Return (X, Y) of the center of cell containing provided text 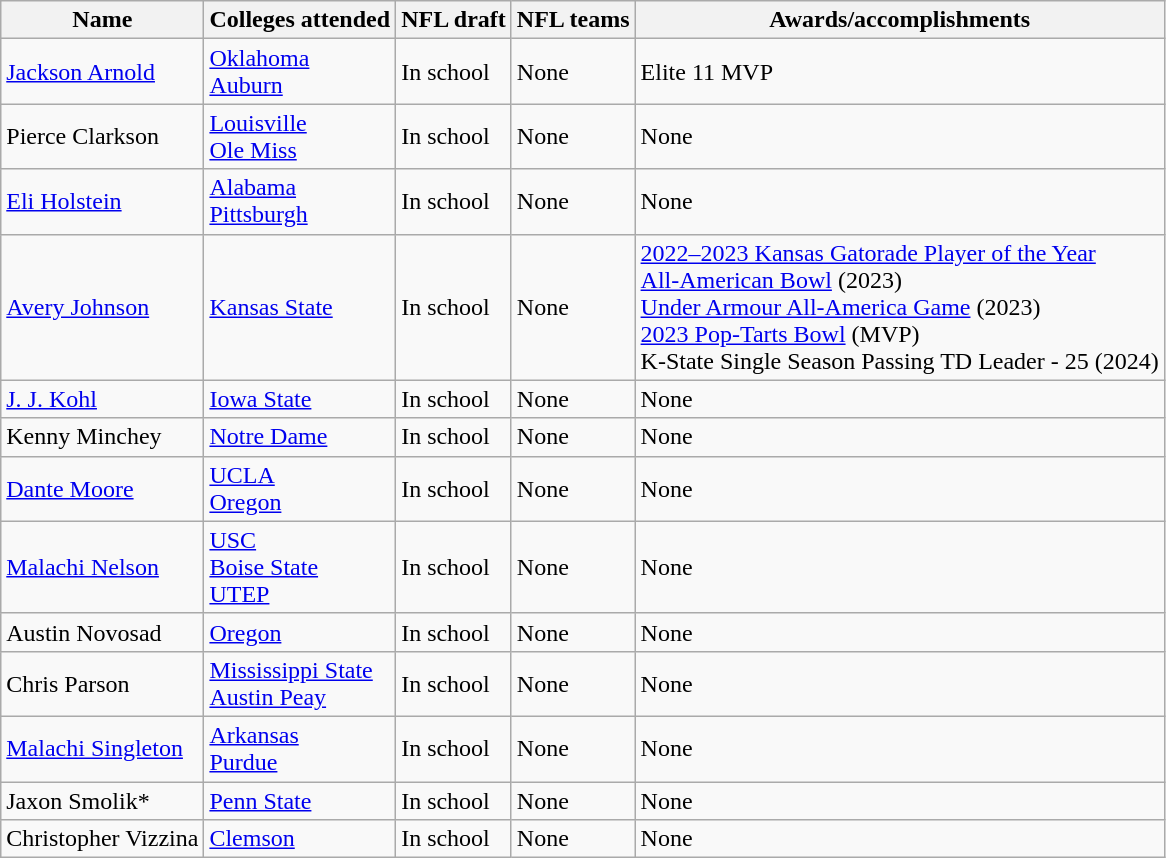
NFL teams (573, 20)
Name (102, 20)
Avery Johnson (102, 307)
Christopher Vizzina (102, 839)
Mississippi State Austin Peay (300, 684)
Jaxon Smolik* (102, 801)
Malachi Singleton (102, 748)
NFL draft (454, 20)
Kansas State (300, 307)
Dante Moore (102, 488)
Pierce Clarkson (102, 136)
Louisville Ole Miss (300, 136)
Chris Parson (102, 684)
UCLAOregon (300, 488)
AlabamaPittsburgh (300, 202)
Penn State (300, 801)
Oklahoma Auburn (300, 72)
Malachi Nelson (102, 567)
Jackson Arnold (102, 72)
Austin Novosad (102, 632)
Colleges attended (300, 20)
Clemson (300, 839)
Oregon (300, 632)
Kenny Minchey (102, 437)
Iowa State (300, 399)
Eli Holstein (102, 202)
J. J. Kohl (102, 399)
Notre Dame (300, 437)
Elite 11 MVP (900, 72)
Arkansas Purdue (300, 748)
Awards/accomplishments (900, 20)
USCBoise State UTEP (300, 567)
